From the cell containing the given text, extract its center point as (X, Y) coordinate. 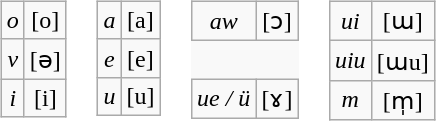
[ɤ] (277, 99)
[a] (140, 20)
[u] (140, 96)
e (110, 58)
i (12, 98)
v (12, 59)
a (110, 20)
o (12, 20)
ui (350, 21)
[e] (140, 58)
uiu (350, 61)
u (110, 96)
[i] (45, 98)
m (350, 100)
[ɯ] (402, 21)
aw (223, 21)
ue / ü (223, 99)
[ɯu] (402, 61)
[o] (45, 20)
[ɔ] (277, 21)
[m̩] (402, 100)
[ə] (45, 59)
